Identify which cell holds the provided text, then report its [x, y] central coordinate. 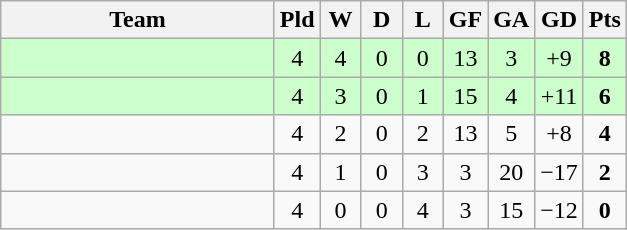
+9 [560, 58]
GA [512, 20]
L [422, 20]
−17 [560, 172]
8 [604, 58]
GF [465, 20]
5 [512, 134]
−12 [560, 210]
W [340, 20]
+8 [560, 134]
20 [512, 172]
Team [138, 20]
+11 [560, 96]
6 [604, 96]
Pld [297, 20]
D [382, 20]
Pts [604, 20]
GD [560, 20]
